Locate the cell with the specified text and output its (x, y) center coordinate. 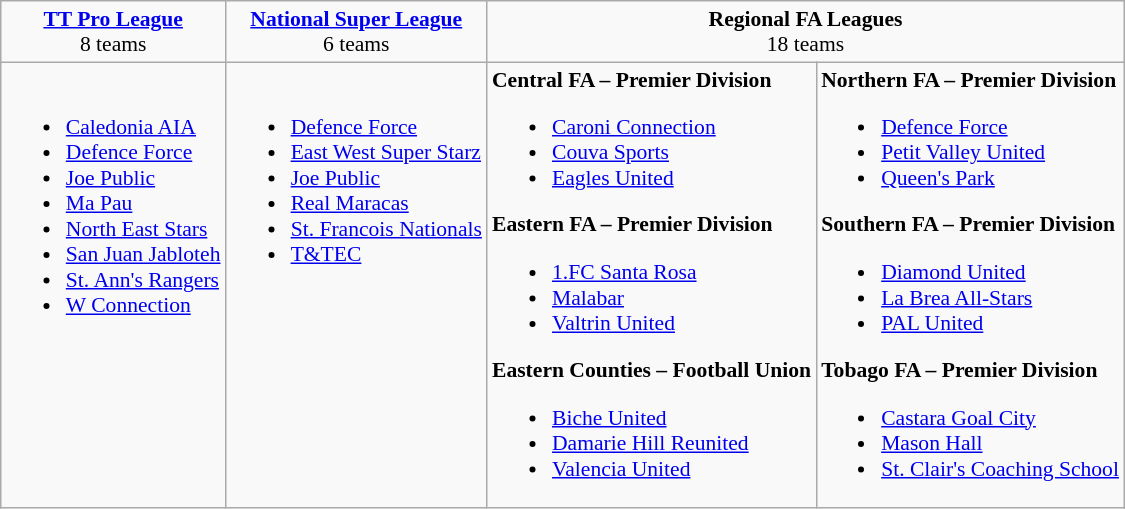
Regional FA Leagues18 teams (806, 32)
TT Pro League8 teams (114, 32)
Defence ForceEast West Super StarzJoe PublicReal MaracasSt. Francois NationalsT&TEC (356, 285)
Caledonia AIADefence ForceJoe PublicMa PauNorth East StarsSan Juan JablotehSt. Ann's RangersW Connection (114, 285)
National Super League6 teams (356, 32)
